From the cell containing the given text, extract its center point as (X, Y) coordinate. 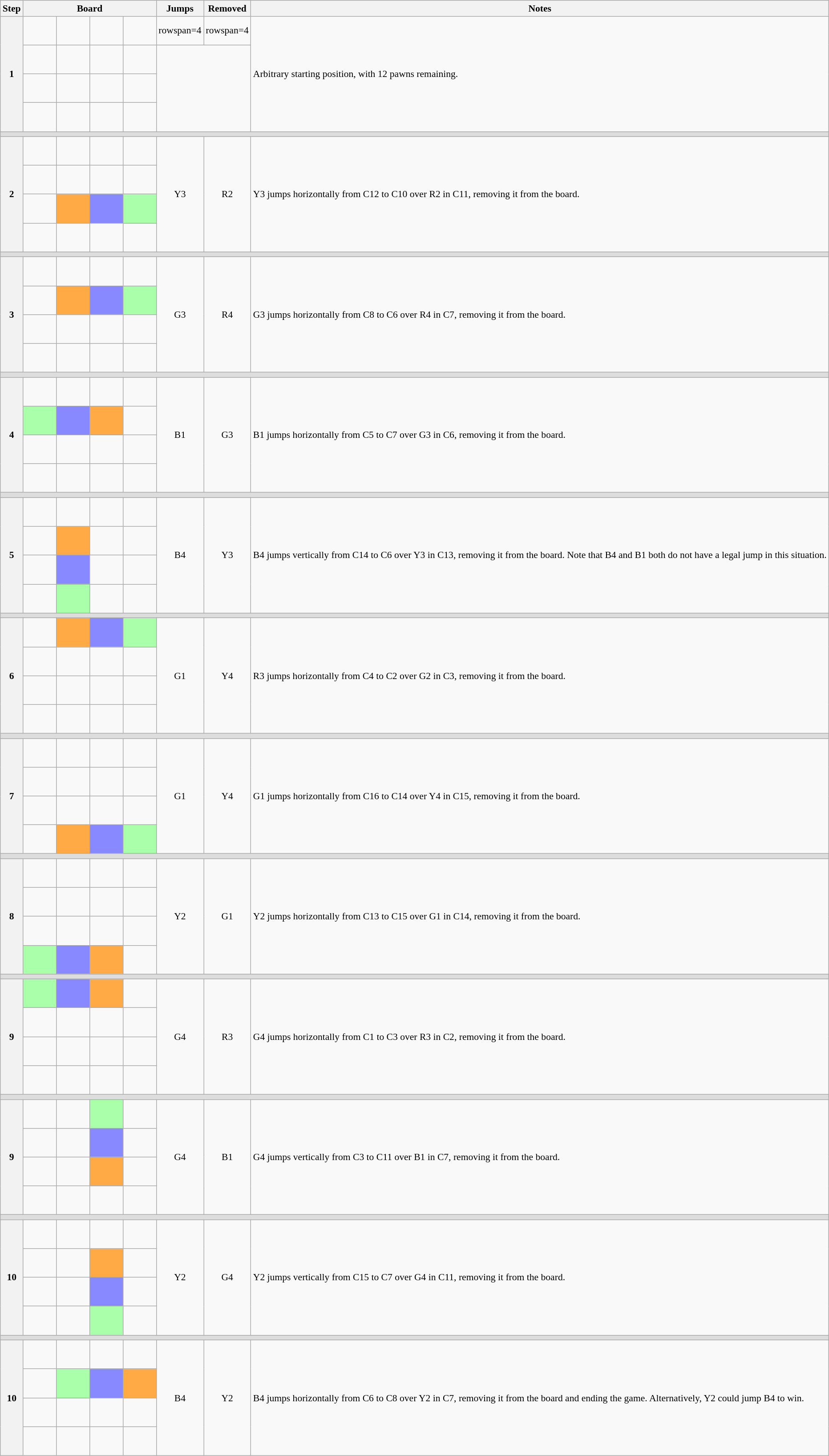
G3 jumps horizontally from C8 to C6 over R4 in C7, removing it from the board. (540, 315)
Notes (540, 8)
3 (12, 315)
R3 jumps horizontally from C4 to C2 over G2 in C3, removing it from the board. (540, 675)
G4 jumps horizontally from C1 to C3 over R3 in C2, removing it from the board. (540, 1037)
Jumps (180, 8)
8 (12, 917)
R3 (227, 1037)
R4 (227, 315)
B4 jumps vertically from C14 to C6 over Y3 in C13, removing it from the board. Note that B4 and B1 both do not have a legal jump in this situation. (540, 555)
Y2 jumps vertically from C15 to C7 over G4 in C11, removing it from the board. (540, 1277)
Arbitrary starting position, with 12 pawns remaining. (540, 74)
1 (12, 74)
Y3 jumps horizontally from C12 to C10 over R2 in C11, removing it from the board. (540, 194)
Board (90, 8)
Step (12, 8)
G4 jumps vertically from C3 to C11 over B1 in C7, removing it from the board. (540, 1157)
B4 jumps horizontally from C6 to C8 over Y2 in C7, removing it from the board and ending the game. Alternatively, Y2 could jump B4 to win. (540, 1398)
Removed (227, 8)
R2 (227, 194)
Y2 jumps horizontally from C13 to C15 over G1 in C14, removing it from the board. (540, 917)
G1 jumps horizontally from C16 to C14 over Y4 in C15, removing it from the board. (540, 797)
6 (12, 675)
B1 jumps horizontally from C5 to C7 over G3 in C6, removing it from the board. (540, 435)
7 (12, 797)
4 (12, 435)
2 (12, 194)
5 (12, 555)
